Pinpoint the cell where the given text exists, returning its (X, Y) midpoint coordinate. 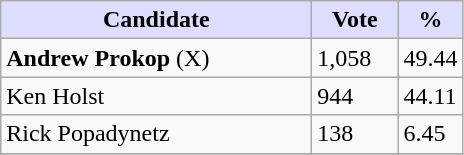
1,058 (355, 58)
Candidate (156, 20)
% (430, 20)
Ken Holst (156, 96)
944 (355, 96)
Vote (355, 20)
6.45 (430, 134)
Rick Popadynetz (156, 134)
138 (355, 134)
44.11 (430, 96)
Andrew Prokop (X) (156, 58)
49.44 (430, 58)
